Provide the (X, Y) coordinate of the cell's center where the given text is located.  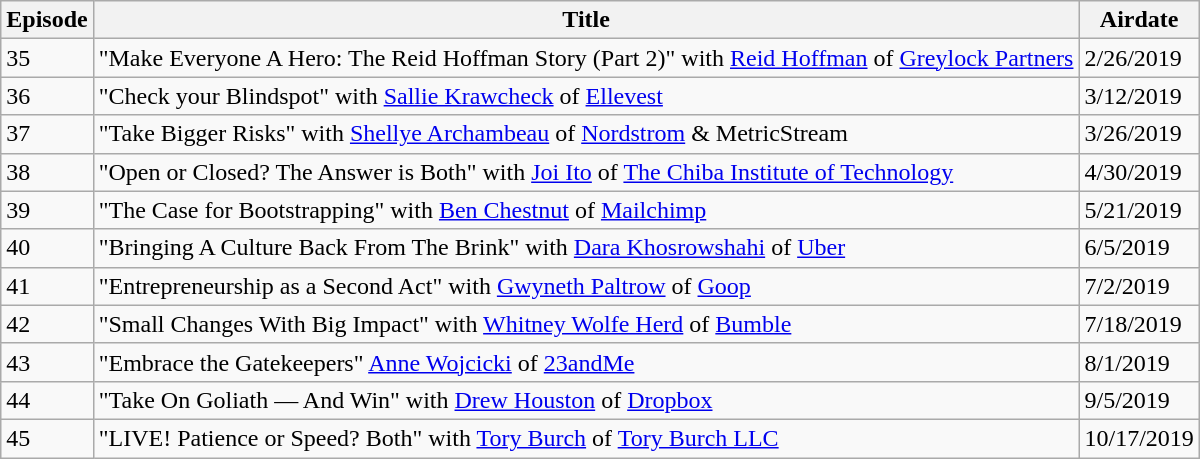
38 (47, 172)
"Embrace the Gatekeepers" Anne Wojcicki of 23andMe (586, 362)
39 (47, 210)
41 (47, 286)
"Open or Closed? The Answer is Both" with Joi Ito of The Chiba Institute of Technology (586, 172)
"Bringing A Culture Back From The Brink" with Dara Khosrowshahi of Uber (586, 248)
Airdate (1139, 20)
3/12/2019 (1139, 96)
35 (47, 58)
"Entrepreneurship as a Second Act" with Gwyneth Paltrow of Goop (586, 286)
40 (47, 248)
7/2/2019 (1139, 286)
7/18/2019 (1139, 324)
"Take On Goliath — And Win" with Drew Houston of Dropbox (586, 400)
Episode (47, 20)
37 (47, 134)
4/30/2019 (1139, 172)
"Take Bigger Risks" with Shellye Archambeau of Nordstrom & MetricStream (586, 134)
2/26/2019 (1139, 58)
43 (47, 362)
9/5/2019 (1139, 400)
44 (47, 400)
"Make Everyone A Hero: The Reid Hoffman Story (Part 2)" with Reid Hoffman of Greylock Partners (586, 58)
45 (47, 438)
8/1/2019 (1139, 362)
"Check your Blindspot" with Sallie Krawcheck of Ellevest (586, 96)
10/17/2019 (1139, 438)
5/21/2019 (1139, 210)
6/5/2019 (1139, 248)
"LIVE! Patience or Speed? Both" with Tory Burch of Tory Burch LLC (586, 438)
36 (47, 96)
42 (47, 324)
Title (586, 20)
3/26/2019 (1139, 134)
"The Case for Bootstrapping" with Ben Chestnut of Mailchimp (586, 210)
"Small Changes With Big Impact" with Whitney Wolfe Herd of Bumble (586, 324)
